Pinpoint the cell where the given text exists, returning its [x, y] midpoint coordinate. 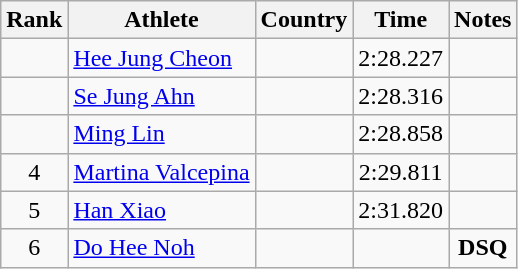
5 [34, 210]
4 [34, 172]
Do Hee Noh [162, 248]
2:28.858 [401, 134]
Rank [34, 20]
Han Xiao [162, 210]
Hee Jung Cheon [162, 58]
2:28.316 [401, 96]
6 [34, 248]
2:28.227 [401, 58]
Time [401, 20]
Ming Lin [162, 134]
Martina Valcepina [162, 172]
2:31.820 [401, 210]
Se Jung Ahn [162, 96]
Country [304, 20]
Athlete [162, 20]
DSQ [483, 248]
2:29.811 [401, 172]
Notes [483, 20]
